Pinpoint the cell where the given text exists, returning its [x, y] midpoint coordinate. 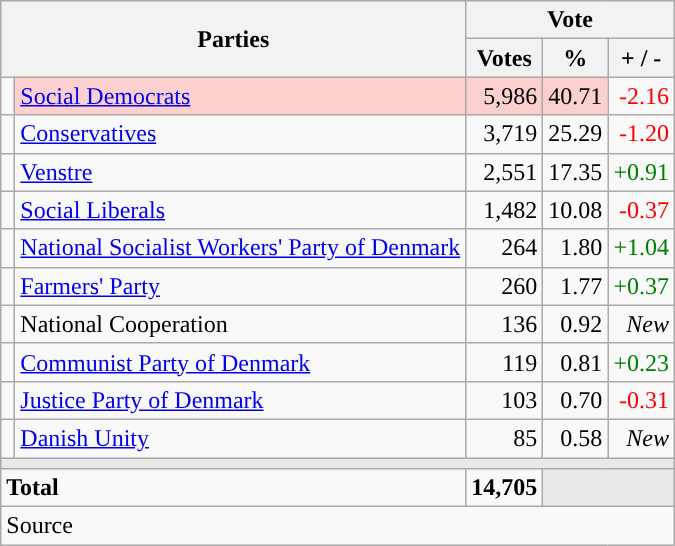
10.08 [576, 210]
Justice Party of Denmark [240, 400]
-2.16 [642, 96]
Conservatives [240, 134]
Danish Unity [240, 438]
-0.37 [642, 210]
Farmers' Party [240, 286]
1,482 [504, 210]
3,719 [504, 134]
Social Democrats [240, 96]
0.70 [576, 400]
Venstre [240, 172]
Communist Party of Denmark [240, 362]
Total [234, 488]
-1.20 [642, 134]
+0.91 [642, 172]
103 [504, 400]
260 [504, 286]
85 [504, 438]
Votes [504, 58]
Parties [234, 39]
1.80 [576, 248]
National Socialist Workers' Party of Denmark [240, 248]
National Cooperation [240, 324]
2,551 [504, 172]
136 [504, 324]
% [576, 58]
Vote [570, 20]
1.77 [576, 286]
5,986 [504, 96]
119 [504, 362]
Social Liberals [240, 210]
14,705 [504, 488]
+1.04 [642, 248]
264 [504, 248]
-0.31 [642, 400]
Source [338, 526]
0.58 [576, 438]
+0.23 [642, 362]
25.29 [576, 134]
0.81 [576, 362]
+ / - [642, 58]
17.35 [576, 172]
0.92 [576, 324]
+0.37 [642, 286]
40.71 [576, 96]
